Identify which cell holds the provided text, then report its [X, Y] central coordinate. 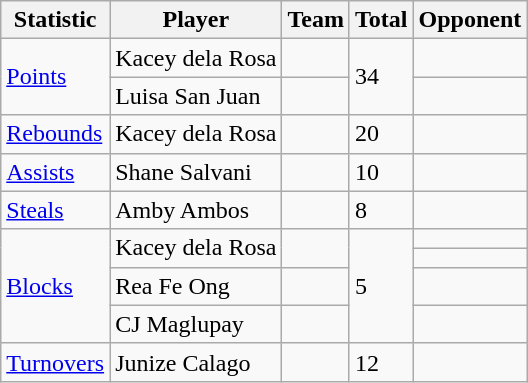
Rea Fe Ong [196, 286]
Steals [56, 210]
12 [381, 362]
Statistic [56, 20]
Rebounds [56, 134]
20 [381, 134]
CJ Maglupay [196, 324]
5 [381, 286]
8 [381, 210]
Shane Salvani [196, 172]
34 [381, 77]
Junize Calago [196, 362]
Points [56, 77]
Player [196, 20]
Opponent [470, 20]
Turnovers [56, 362]
Assists [56, 172]
Team [316, 20]
Amby Ambos [196, 210]
10 [381, 172]
Luisa San Juan [196, 96]
Blocks [56, 286]
Total [381, 20]
